Extract the [X, Y] coordinate from the center of the cell holding the provided text.  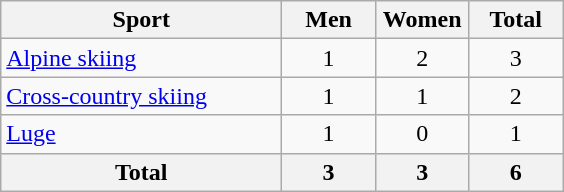
Alpine skiing [142, 58]
Women [422, 20]
Cross-country skiing [142, 96]
0 [422, 134]
Sport [142, 20]
6 [516, 172]
Men [329, 20]
Luge [142, 134]
